Extract the (X, Y) coordinate from the center of the cell holding the provided text.  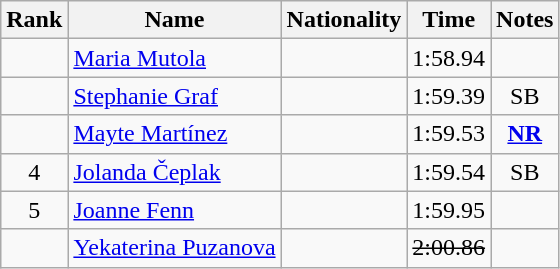
Nationality (344, 20)
Maria Mutola (174, 58)
Yekaterina Puzanova (174, 248)
1:59.95 (449, 210)
5 (34, 210)
Notes (525, 20)
Joanne Fenn (174, 210)
1:59.53 (449, 134)
Jolanda Čeplak (174, 172)
Mayte Martínez (174, 134)
1:59.39 (449, 96)
1:58.94 (449, 58)
2:00.86 (449, 248)
NR (525, 134)
Time (449, 20)
Rank (34, 20)
4 (34, 172)
1:59.54 (449, 172)
Name (174, 20)
Stephanie Graf (174, 96)
